For the text-containing cell, return its midpoint in [X, Y] coordinate format. 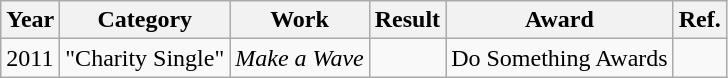
Make a Wave [300, 58]
"Charity Single" [145, 58]
Do Something Awards [560, 58]
2011 [30, 58]
Category [145, 20]
Ref. [700, 20]
Award [560, 20]
Work [300, 20]
Result [407, 20]
Year [30, 20]
